Extract the (x, y) coordinate from the center of the cell holding the provided text.  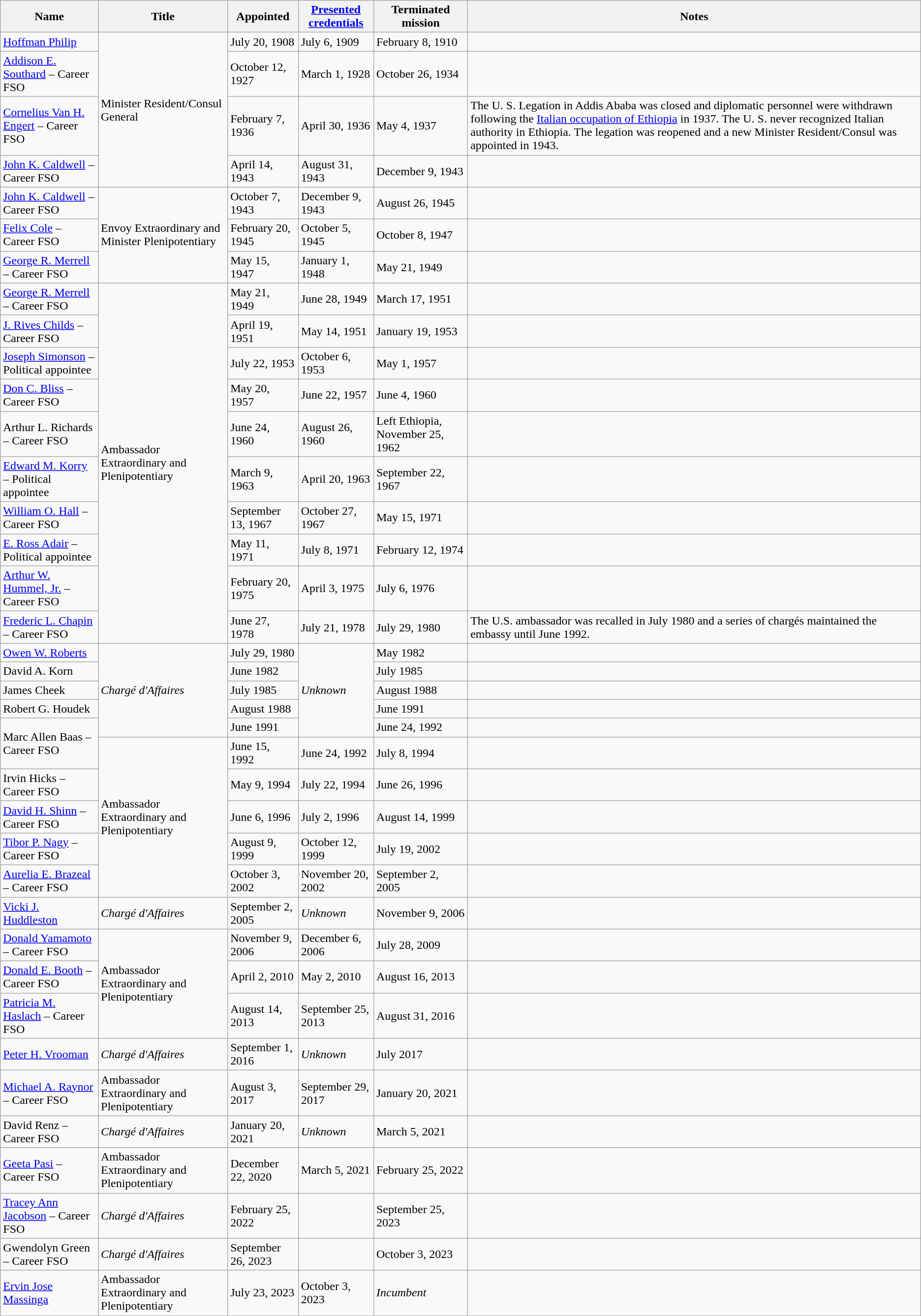
William O. Hall – Career FSO (49, 518)
June 4, 1960 (420, 395)
August 14, 1999 (420, 817)
February 12, 1974 (420, 550)
Edward M. Korry – Political appointee (49, 479)
July 23, 2023 (263, 1293)
Arthur W. Hummel, Jr. – Career FSO (49, 589)
Gwendolyn Green – Career FSO (49, 1254)
David A. Korn (49, 671)
May 20, 1957 (263, 395)
David Renz – Career FSO (49, 1132)
J. Rives Childs – Career FSO (49, 331)
Patricia M. Haslach – Career FSO (49, 1016)
August 31, 1943 (336, 171)
June 6, 1996 (263, 817)
Aurelia E. Brazeal – Career FSO (49, 881)
Felix Cole – Career FSO (49, 235)
February 8, 1910 (420, 42)
October 12, 1927 (263, 74)
October 27, 1967 (336, 518)
May 4, 1937 (420, 126)
November 20, 2002 (336, 881)
Donald Yamamoto – Career FSO (49, 945)
July 8, 1971 (336, 550)
September 25, 2023 (420, 1216)
August 14, 2013 (263, 1016)
June 22, 1957 (336, 395)
October 8, 1947 (420, 235)
Ervin Jose Massinga (49, 1293)
Minister Resident/Consul General (163, 110)
January 1, 1948 (336, 267)
Incumbent (420, 1293)
July 2, 1996 (336, 817)
July 22, 1994 (336, 784)
Title (163, 17)
Marc Allen Baas – Career FSO (49, 743)
Notes (695, 17)
Envoy Extraordinary and Minister Plenipotentiary (163, 235)
September 25, 2013 (336, 1016)
April 3, 1975 (336, 589)
April 19, 1951 (263, 331)
Michael A. Raynor – Career FSO (49, 1093)
September 13, 1967 (263, 518)
September 26, 2023 (263, 1254)
Name (49, 17)
February 20, 1945 (263, 235)
April 20, 1963 (336, 479)
October 6, 1953 (336, 363)
Appointed (263, 17)
October 26, 1934 (420, 74)
May 14, 1951 (336, 331)
Presented credentials (336, 17)
June 26, 1996 (420, 784)
Robert G. Houdek (49, 709)
June 24, 1960 (263, 434)
Donald E. Booth – Career FSO (49, 977)
April 14, 1943 (263, 171)
April 30, 1936 (336, 126)
David H. Shinn – Career FSO (49, 817)
Joseph Simonson – Political appointee (49, 363)
April 2, 2010 (263, 977)
January 19, 1953 (420, 331)
August 3, 2017 (263, 1093)
Terminated mission (420, 17)
May 9, 1994 (263, 784)
Don C. Bliss – Career FSO (49, 395)
September 29, 2017 (336, 1093)
September 22, 1967 (420, 479)
July 6, 1976 (420, 589)
August 31, 2016 (420, 1016)
Addison E. Southard – Career FSO (49, 74)
February 7, 1936 (263, 126)
August 26, 1960 (336, 434)
December 22, 2020 (263, 1170)
Geeta Pasi – Career FSO (49, 1170)
Owen W. Roberts (49, 653)
The U.S. ambassador was recalled in July 1980 and a series of chargés maintained the embassy until June 1992. (695, 627)
E. Ross Adair – Political appointee (49, 550)
May 2, 2010 (336, 977)
Arthur L. Richards – Career FSO (49, 434)
May 15, 1947 (263, 267)
August 16, 2013 (420, 977)
Tibor P. Nagy – Career FSO (49, 848)
May 1982 (420, 653)
June 27, 1978 (263, 627)
February 20, 1975 (263, 589)
October 5, 1945 (336, 235)
June 1982 (263, 671)
Vicki J. Huddleston (49, 912)
May 11, 1971 (263, 550)
October 7, 1943 (263, 203)
March 9, 1963 (263, 479)
December 6, 2006 (336, 945)
March 17, 1951 (420, 299)
May 15, 1971 (420, 518)
July 19, 2002 (420, 848)
July 22, 1953 (263, 363)
July 6, 1909 (336, 42)
October 12, 1999 (336, 848)
October 3, 2002 (263, 881)
May 1, 1957 (420, 363)
Left Ethiopia, November 25, 1962 (420, 434)
August 26, 1945 (420, 203)
June 28, 1949 (336, 299)
June 15, 1992 (263, 753)
Tracey Ann Jacobson – Career FSO (49, 1216)
Hoffman Philip (49, 42)
July 21, 1978 (336, 627)
July 20, 1908 (263, 42)
Peter H. Vrooman (49, 1054)
August 9, 1999 (263, 848)
July 2017 (420, 1054)
James Cheek (49, 690)
July 8, 1994 (420, 753)
Frederic L. Chapin – Career FSO (49, 627)
July 28, 2009 (420, 945)
March 1, 1928 (336, 74)
Cornelius Van H. Engert – Career FSO (49, 126)
Irvin Hicks – Career FSO (49, 784)
September 1, 2016 (263, 1054)
